Return the [x, y] coordinate for the center point of the cell that contains the specified text.  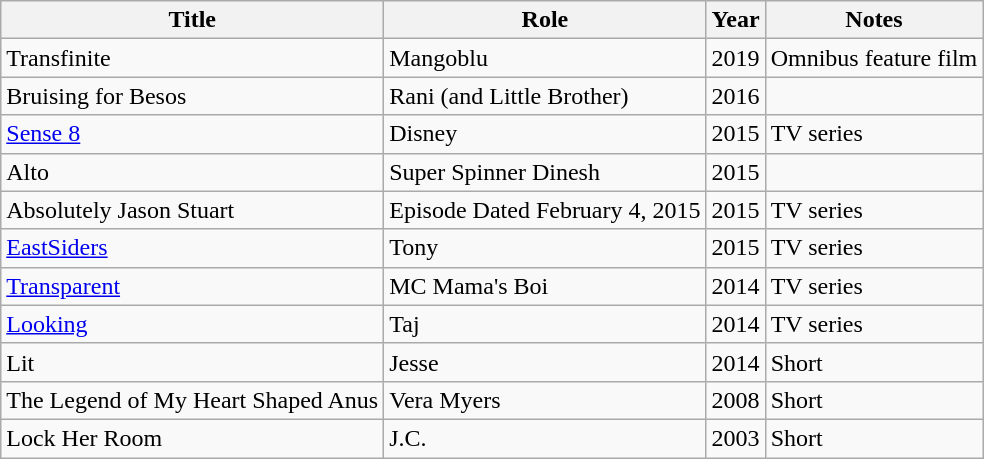
Tony [545, 248]
J.C. [545, 438]
Lock Her Room [192, 438]
Sense 8 [192, 134]
Alto [192, 172]
MC Mama's Boi [545, 286]
Title [192, 20]
EastSiders [192, 248]
Super Spinner Dinesh [545, 172]
Jesse [545, 362]
Omnibus feature film [874, 58]
Rani (and Little Brother) [545, 96]
2008 [736, 400]
Disney [545, 134]
2019 [736, 58]
Absolutely Jason Stuart [192, 210]
2016 [736, 96]
Taj [545, 324]
2003 [736, 438]
Role [545, 20]
Vera Myers [545, 400]
Looking [192, 324]
Lit [192, 362]
The Legend of My Heart Shaped Anus [192, 400]
Episode Dated February 4, 2015 [545, 210]
Transfinite [192, 58]
Notes [874, 20]
Transparent [192, 286]
Mangoblu [545, 58]
Bruising for Besos [192, 96]
Year [736, 20]
